Search for the cell housing the specified text and yield its [x, y] center coordinate. 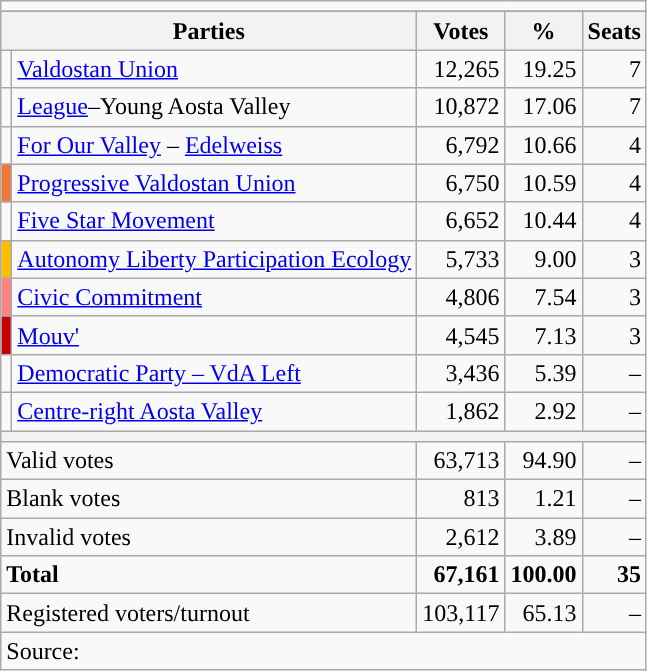
3.89 [544, 537]
Votes [461, 31]
10,872 [461, 107]
4,545 [461, 335]
67,161 [461, 575]
5.39 [544, 373]
Source: [324, 651]
6,750 [461, 183]
Blank votes [209, 499]
Valdostan Union [214, 69]
7.54 [544, 297]
Progressive Valdostan Union [214, 183]
Five Star Movement [214, 221]
103,117 [461, 613]
4,806 [461, 297]
Registered voters/turnout [209, 613]
19.25 [544, 69]
7.13 [544, 335]
10.66 [544, 145]
Valid votes [209, 461]
5,733 [461, 259]
6,652 [461, 221]
100.00 [544, 575]
2,612 [461, 537]
League–Young Aosta Valley [214, 107]
10.59 [544, 183]
35 [614, 575]
For Our Valley – Edelweiss [214, 145]
Civic Commitment [214, 297]
17.06 [544, 107]
63,713 [461, 461]
9.00 [544, 259]
Total [209, 575]
Mouv' [214, 335]
65.13 [544, 613]
Parties [209, 31]
1,862 [461, 411]
12,265 [461, 69]
2.92 [544, 411]
% [544, 31]
94.90 [544, 461]
Seats [614, 31]
10.44 [544, 221]
1.21 [544, 499]
813 [461, 499]
Invalid votes [209, 537]
6,792 [461, 145]
Centre-right Aosta Valley [214, 411]
Democratic Party – VdA Left [214, 373]
Autonomy Liberty Participation Ecology [214, 259]
3,436 [461, 373]
